Return the [x, y] coordinate for the center point of the cell that contains the specified text.  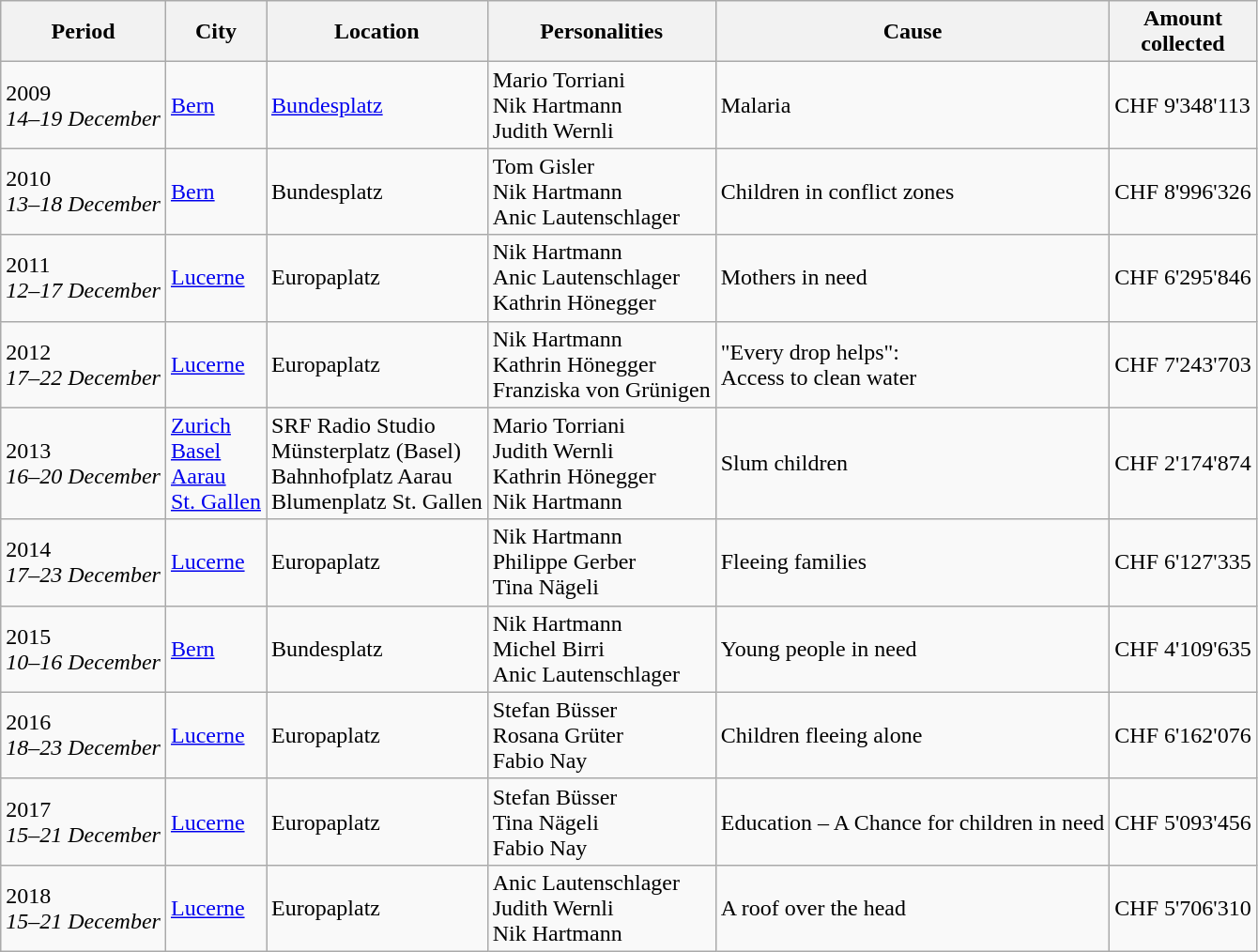
CHF 4'109'635 [1183, 649]
2015 10–16 December [84, 649]
Nik Hartmann Kathrin Hönegger Franziska von Grünigen [601, 364]
Education – A Chance for children in need [913, 821]
CHF 7'243'703 [1183, 364]
Nik Hartmann Anic LautenschlagerKathrin Hönegger [601, 278]
CHF 5'093'456 [1183, 821]
2018 15–21 December [84, 908]
Fleeing families [913, 562]
2013 16–20 December [84, 464]
Malaria [913, 105]
CHF 6'127'335 [1183, 562]
City [216, 32]
Stefan BüsserTina NägeliFabio Nay [601, 821]
2016 18–23 December [84, 735]
Stefan Büsser Rosana GrüterFabio Nay [601, 735]
2012 17–22 December [84, 364]
2010 13–18 December [84, 192]
Period [84, 32]
SRF Radio Studio Münsterplatz (Basel) Bahnhofplatz Aarau Blumenplatz St. Gallen [377, 464]
Slum children [913, 464]
2011 12–17 December [84, 278]
2014 17–23 December [84, 562]
Amount collected [1183, 32]
Mario Torriani Judith Wernli Kathrin Hönegger Nik Hartmann [601, 464]
CHF 9'348'113 [1183, 105]
CHF 2'174'874 [1183, 464]
"Every drop helps": Access to clean water [913, 364]
Children in conflict zones [913, 192]
CHF 6'162'076 [1183, 735]
CHF 5'706'310 [1183, 908]
Cause [913, 32]
2009 14–19 December [84, 105]
CHF 8'996'326 [1183, 192]
A roof over the head [913, 908]
Anic LautenschlagerJudith WernliNik Hartmann [601, 908]
Nik Hartmann Philippe Gerber Tina Nägeli [601, 562]
Nik Hartmann Michel Birri Anic Lautenschlager [601, 649]
Personalities [601, 32]
Children fleeing alone [913, 735]
Mothers in need [913, 278]
Young people in need [913, 649]
CHF 6'295'846 [1183, 278]
Tom Gisler Nik Hartmann Anic Lautenschlager [601, 192]
Location [377, 32]
2017 15–21 December [84, 821]
ZurichBasel Aarau St. Gallen [216, 464]
Mario Torriani Nik Hartmann Judith Wernli [601, 105]
